Find where the given text appears and provide that cell's center as [X, Y] coordinate. 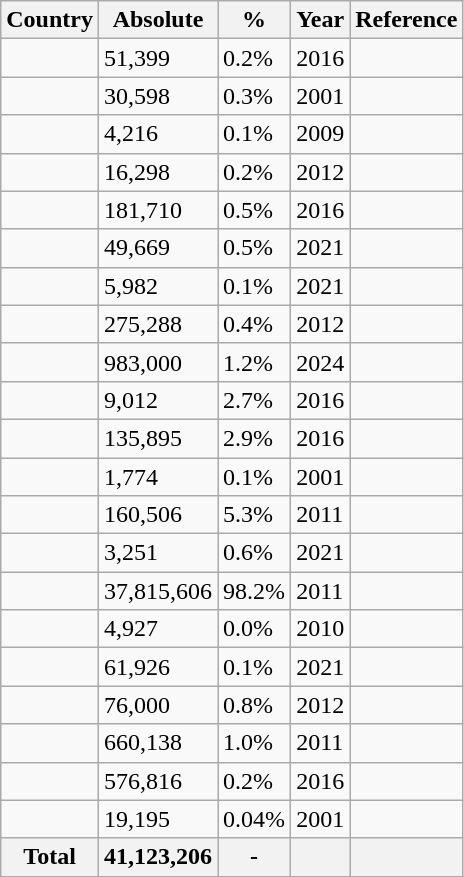
0.4% [254, 324]
51,399 [158, 58]
135,895 [158, 438]
5,982 [158, 286]
1.2% [254, 362]
% [254, 20]
49,669 [158, 248]
2.9% [254, 438]
3,251 [158, 553]
Reference [406, 20]
16,298 [158, 172]
181,710 [158, 210]
0.8% [254, 705]
0.6% [254, 553]
660,138 [158, 743]
- [254, 857]
275,288 [158, 324]
4,927 [158, 629]
98.2% [254, 591]
Absolute [158, 20]
76,000 [158, 705]
1.0% [254, 743]
4,216 [158, 134]
2010 [320, 629]
Total [50, 857]
0.0% [254, 629]
30,598 [158, 96]
983,000 [158, 362]
41,123,206 [158, 857]
61,926 [158, 667]
160,506 [158, 515]
19,195 [158, 819]
9,012 [158, 400]
1,774 [158, 477]
2.7% [254, 400]
2024 [320, 362]
37,815,606 [158, 591]
Year [320, 20]
0.3% [254, 96]
576,816 [158, 781]
5.3% [254, 515]
Country [50, 20]
0.04% [254, 819]
2009 [320, 134]
